Extract the (X, Y) coordinate from the center of the cell holding the provided text.  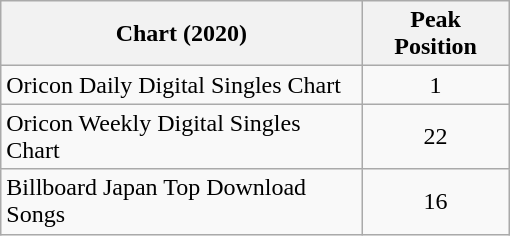
Oricon Weekly Digital Singles Chart (182, 136)
1 (436, 85)
Oricon Daily Digital Singles Chart (182, 85)
Billboard Japan Top Download Songs (182, 202)
16 (436, 202)
Chart (2020) (182, 34)
Peak Position (436, 34)
22 (436, 136)
